For the text-containing cell, return its midpoint in (x, y) coordinate format. 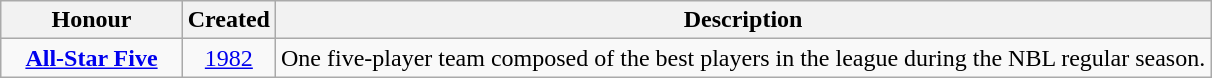
Description (742, 20)
Created (228, 20)
Honour (92, 20)
1982 (228, 58)
All-Star Five (92, 58)
One five-player team composed of the best players in the league during the NBL regular season. (742, 58)
